Pinpoint the cell where the given text exists, returning its [x, y] midpoint coordinate. 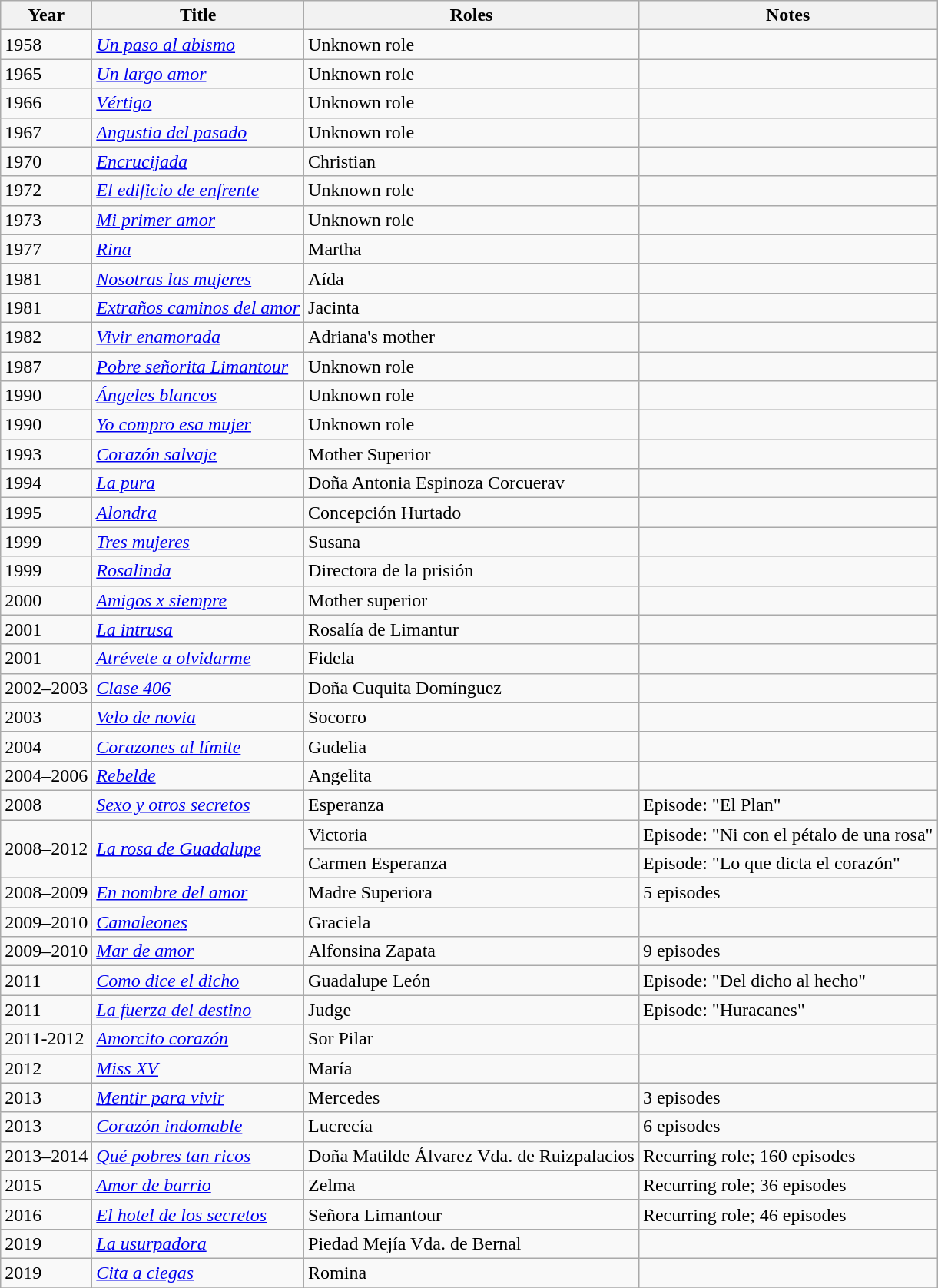
María [472, 1068]
2008 [46, 805]
La usurpadora [198, 1243]
Qué pobres tan ricos [198, 1156]
Nosotras las mujeres [198, 278]
La pura [198, 483]
9 episodes [788, 951]
Romina [472, 1273]
Jacinta [472, 307]
Fidela [472, 659]
2013–2014 [46, 1156]
Sexo y otros secretos [198, 805]
Pobre señorita Limantour [198, 367]
Piedad Mejía Vda. de Bernal [472, 1243]
1987 [46, 367]
La fuerza del destino [198, 1010]
Amor de barrio [198, 1185]
Episode: "Ni con el pétalo de una rosa" [788, 834]
Rebelde [198, 775]
Angustia del pasado [198, 132]
Doña Antonia Espinoza Corcuerav [472, 483]
2011-2012 [46, 1039]
Camaleones [198, 922]
Rosalía de Limantur [472, 629]
Aída [472, 278]
Vivir enamorada [198, 337]
1995 [46, 513]
Socorro [472, 717]
Vértigo [198, 103]
1972 [46, 191]
Mother Superior [472, 454]
2012 [46, 1068]
La intrusa [198, 629]
Corazones al límite [198, 746]
1994 [46, 483]
Corazón salvaje [198, 454]
1977 [46, 249]
Year [46, 15]
Directora de la prisión [472, 571]
Episode: "El Plan" [788, 805]
Angelita [472, 775]
Episode: "Lo que dicta el corazón" [788, 864]
1993 [46, 454]
1965 [46, 74]
Episode: "Huracanes" [788, 1010]
2004–2006 [46, 775]
Carmen Esperanza [472, 864]
Amigos x siempre [198, 600]
Title [198, 15]
El hotel de los secretos [198, 1214]
Notes [788, 15]
Ángeles blancos [198, 396]
Corazón indomable [198, 1127]
Doña Matilde Álvarez Vda. de Ruizpalacios [472, 1156]
Episode: "Del dicho al hecho" [788, 981]
Mercedes [472, 1097]
1958 [46, 45]
1973 [46, 220]
Mother superior [472, 600]
Lucrecía [472, 1127]
Victoria [472, 834]
La rosa de Guadalupe [198, 848]
Mentir para vivir [198, 1097]
1967 [46, 132]
Rosalinda [198, 571]
Miss XV [198, 1068]
2016 [46, 1214]
Velo de novia [198, 717]
Susana [472, 542]
Christian [472, 161]
2008–2009 [46, 893]
Un largo amor [198, 74]
1982 [46, 337]
Doña Cuquita Domínguez [472, 688]
Esperanza [472, 805]
Zelma [472, 1185]
Mi primer amor [198, 220]
Recurring role; 160 episodes [788, 1156]
1966 [46, 103]
3 episodes [788, 1097]
Amorcito corazón [198, 1039]
Alfonsina Zapata [472, 951]
Sor Pilar [472, 1039]
Tres mujeres [198, 542]
2008–2012 [46, 848]
Roles [472, 15]
2002–2003 [46, 688]
5 episodes [788, 893]
Encrucijada [198, 161]
Extraños caminos del amor [198, 307]
Señora Limantour [472, 1214]
Adriana's mother [472, 337]
Madre Superiora [472, 893]
Mar de amor [198, 951]
2004 [46, 746]
Judge [472, 1010]
Martha [472, 249]
En nombre del amor [198, 893]
2015 [46, 1185]
Recurring role; 46 episodes [788, 1214]
Cita a ciegas [198, 1273]
Atrévete a olvidarme [198, 659]
Como dice el dicho [198, 981]
6 episodes [788, 1127]
Rina [198, 249]
El edificio de enfrente [198, 191]
Clase 406 [198, 688]
Alondra [198, 513]
2000 [46, 600]
Graciela [472, 922]
Guadalupe León [472, 981]
2003 [46, 717]
Concepción Hurtado [472, 513]
Gudelia [472, 746]
Un paso al abismo [198, 45]
Recurring role; 36 episodes [788, 1185]
Yo compro esa mujer [198, 425]
1970 [46, 161]
